Capture the cell that displays the provided text and extract its [x, y] central coordinate. 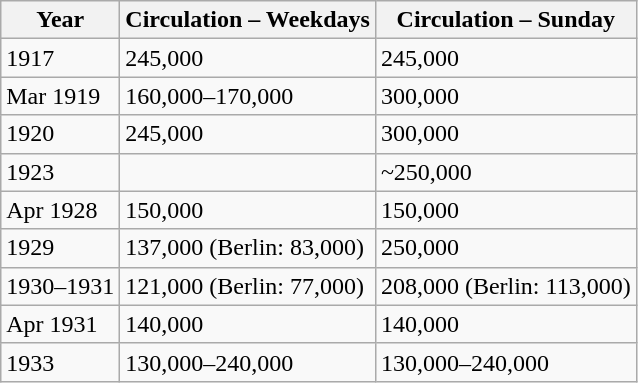
1923 [60, 172]
1933 [60, 362]
Mar 1919 [60, 96]
121,000 (Berlin: 77,000) [248, 286]
137,000 (Berlin: 83,000) [248, 248]
160,000–170,000 [248, 96]
~250,000 [506, 172]
Apr 1931 [60, 324]
1930–1931 [60, 286]
208,000 (Berlin: 113,000) [506, 286]
1929 [60, 248]
250,000 [506, 248]
Circulation – Sunday [506, 20]
1920 [60, 134]
1917 [60, 58]
Apr 1928 [60, 210]
Year [60, 20]
Circulation – Weekdays [248, 20]
